Identify which cell holds the provided text, then report its [x, y] central coordinate. 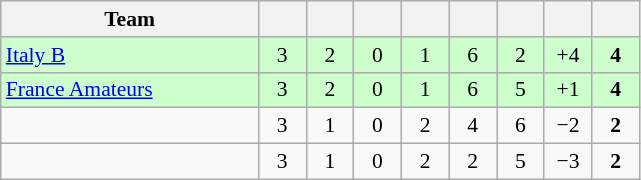
France Amateurs [130, 90]
Italy B [130, 55]
−2 [568, 126]
Team [130, 19]
−3 [568, 162]
+1 [568, 90]
+4 [568, 55]
